Find where the given text appears and provide that cell's center as (x, y) coordinate. 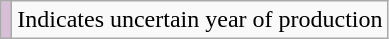
Indicates uncertain year of production (200, 20)
